Pinpoint the cell where the given text exists, returning its [x, y] midpoint coordinate. 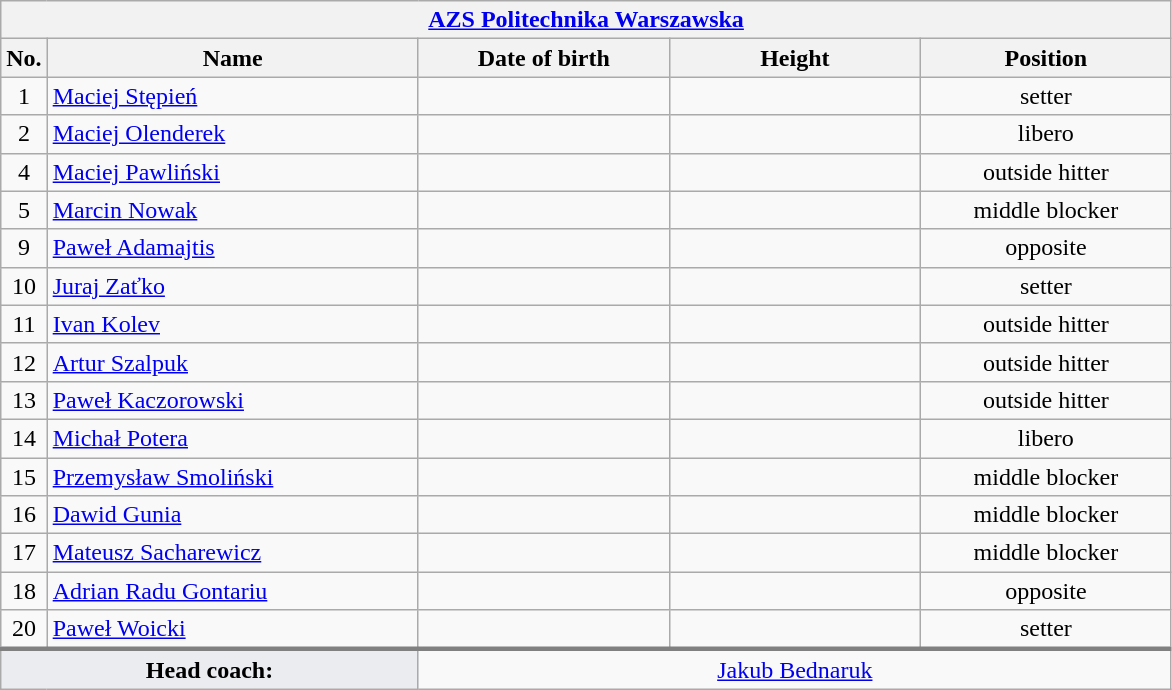
AZS Politechnika Warszawska [586, 20]
Paweł Adamajtis [232, 248]
13 [24, 400]
2 [24, 134]
Ivan Kolev [232, 324]
Paweł Kaczorowski [232, 400]
Michał Potera [232, 438]
9 [24, 248]
20 [24, 630]
Paweł Woicki [232, 630]
14 [24, 438]
16 [24, 515]
Date of birth [544, 58]
Adrian Radu Gontariu [232, 591]
4 [24, 172]
18 [24, 591]
Mateusz Sacharewicz [232, 553]
17 [24, 553]
11 [24, 324]
Position [1046, 58]
Juraj Zaťko [232, 286]
Maciej Olenderek [232, 134]
Jakub Bednaruk [794, 669]
Name [232, 58]
10 [24, 286]
Dawid Gunia [232, 515]
15 [24, 477]
Marcin Nowak [232, 210]
12 [24, 362]
Head coach: [210, 669]
Maciej Pawliński [232, 172]
Height [794, 58]
No. [24, 58]
Maciej Stępień [232, 96]
5 [24, 210]
1 [24, 96]
Artur Szalpuk [232, 362]
Przemysław Smoliński [232, 477]
